Return the [X, Y] coordinate for the center point of the cell that contains the specified text.  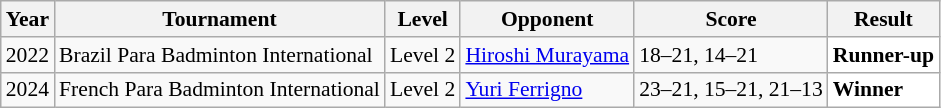
Winner [884, 90]
Opponent [547, 19]
18–21, 14–21 [731, 55]
Hiroshi Murayama [547, 55]
Tournament [220, 19]
2022 [28, 55]
Level [422, 19]
Runner-up [884, 55]
2024 [28, 90]
Yuri Ferrigno [547, 90]
Result [884, 19]
French Para Badminton International [220, 90]
Score [731, 19]
Brazil Para Badminton International [220, 55]
Year [28, 19]
23–21, 15–21, 21–13 [731, 90]
